Identify which cell holds the provided text, then report its [x, y] central coordinate. 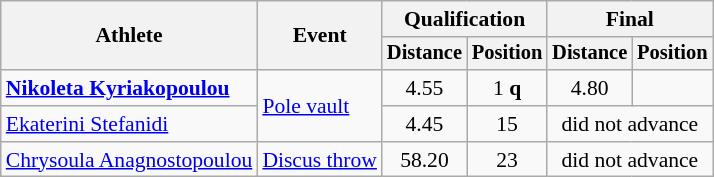
Final [630, 19]
Nikoleta Kyriakopoulou [130, 88]
15 [507, 124]
did not advance [630, 124]
4.55 [424, 88]
Pole vault [320, 106]
Event [320, 36]
4.45 [424, 124]
4.80 [590, 88]
Qualification [464, 19]
1 q [507, 88]
Athlete [130, 36]
Ekaterini Stefanidi [130, 124]
